Search for the cell housing the specified text and yield its (X, Y) center coordinate. 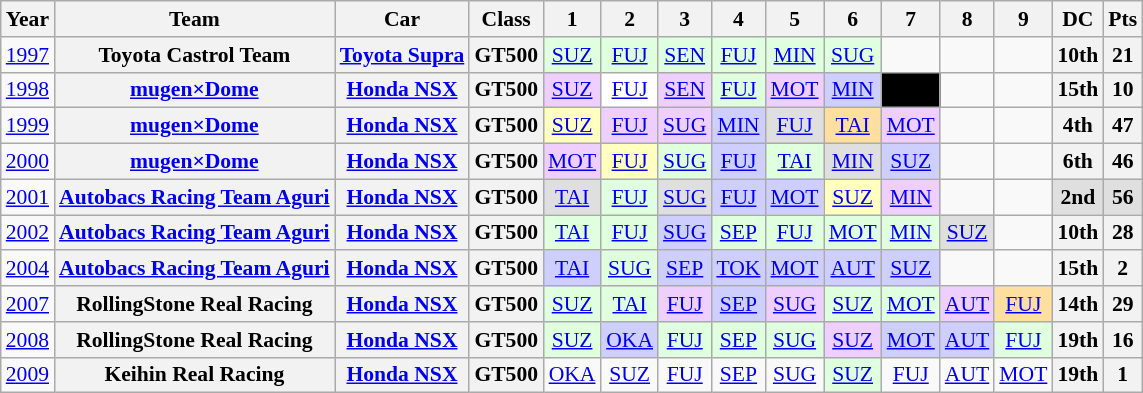
8 (967, 19)
6th (1078, 162)
Toyota Supra (402, 55)
2000 (28, 162)
47 (1122, 126)
4th (1078, 126)
14th (1078, 304)
29 (1122, 304)
2007 (28, 304)
2009 (28, 375)
1999 (28, 126)
Keihin Real Racing (194, 375)
Toyota Castrol Team (194, 55)
1998 (28, 90)
2nd (1078, 197)
2008 (28, 340)
56 (1122, 197)
3 (684, 19)
10 (1122, 90)
4 (738, 19)
2002 (28, 233)
2004 (28, 269)
TOK (738, 269)
2001 (28, 197)
7 (911, 19)
16 (1122, 340)
5 (794, 19)
Team (194, 19)
Class (506, 19)
28 (1122, 233)
Car (402, 19)
46 (1122, 162)
Pts (1122, 19)
Year (28, 19)
DC (1078, 19)
6 (853, 19)
21 (1122, 55)
1997 (28, 55)
9 (1023, 19)
